Identify which cell holds the provided text, then report its (x, y) central coordinate. 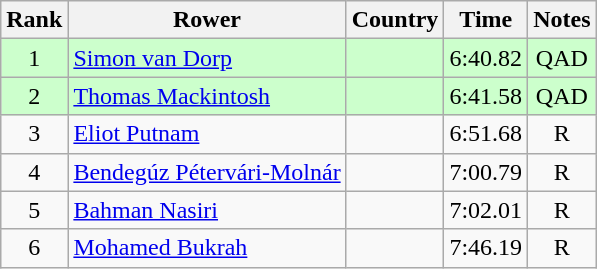
Time (486, 20)
Rower (207, 20)
7:46.19 (486, 248)
Simon van Dorp (207, 58)
7:02.01 (486, 210)
Country (395, 20)
Bendegúz Pétervári-Molnár (207, 172)
1 (34, 58)
Thomas Mackintosh (207, 96)
Eliot Putnam (207, 134)
Bahman Nasiri (207, 210)
Notes (562, 20)
Rank (34, 20)
6:41.58 (486, 96)
6 (34, 248)
3 (34, 134)
Mohamed Bukrah (207, 248)
6:51.68 (486, 134)
6:40.82 (486, 58)
5 (34, 210)
2 (34, 96)
4 (34, 172)
7:00.79 (486, 172)
